Identify which cell holds the provided text, then report its (X, Y) central coordinate. 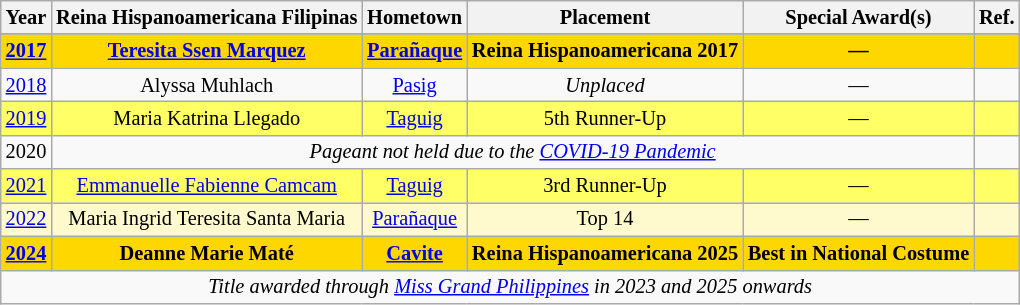
Maria Ingrid Teresita Santa Maria (206, 219)
Hometown (414, 17)
Pageant not held due to the COVID-19 Pandemic (512, 152)
Best in National Costume (858, 253)
2018 (26, 85)
Alyssa Muhlach (206, 85)
Special Award(s) (858, 17)
2020 (26, 152)
2019 (26, 118)
Pasig (414, 85)
Title awarded through Miss Grand Philippines in 2023 and 2025 onwards (510, 287)
Teresita Ssen Marquez (206, 51)
Reina Hispanoamericana 2025 (605, 253)
Emmanuelle Fabienne Camcam (206, 186)
Unplaced (605, 85)
Cavite (414, 253)
2022 (26, 219)
3rd Runner-Up (605, 186)
Reina Hispanoamericana Filipinas (206, 17)
2017 (26, 51)
Reina Hispanoamericana 2017 (605, 51)
Year (26, 17)
2024 (26, 253)
5th Runner-Up (605, 118)
2021 (26, 186)
Ref. (996, 17)
Placement (605, 17)
Deanne Marie Maté (206, 253)
Top 14 (605, 219)
Maria Katrina Llegado (206, 118)
